Identify which cell holds the provided text, then report its (x, y) central coordinate. 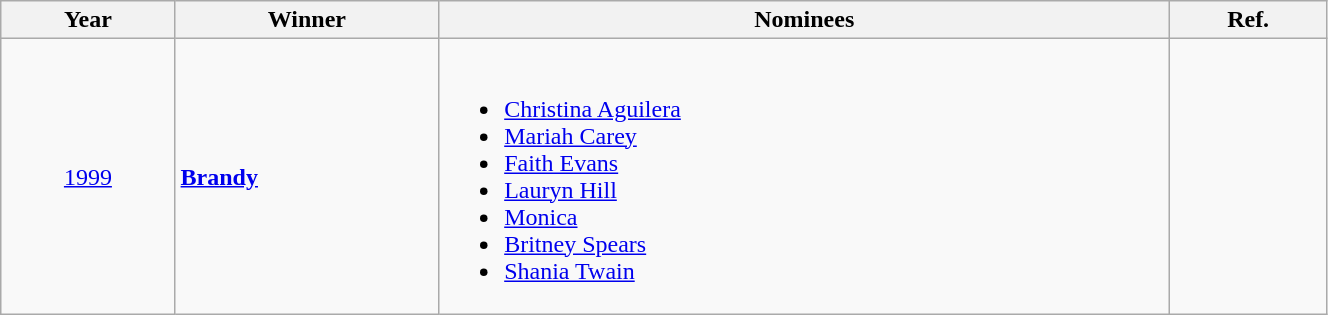
Year (88, 20)
Ref. (1248, 20)
Brandy (307, 176)
1999 (88, 176)
Christina AguileraMariah CareyFaith EvansLauryn HillMonicaBritney SpearsShania Twain (804, 176)
Nominees (804, 20)
Winner (307, 20)
